Extract the [x, y] coordinate from the center of the cell holding the provided text.  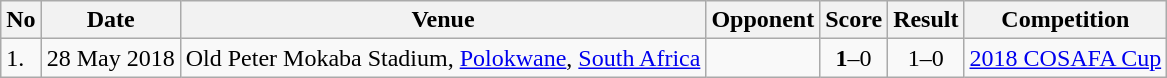
28 May 2018 [110, 58]
1. [21, 58]
Venue [443, 20]
Date [110, 20]
2018 COSAFA Cup [1066, 58]
No [21, 20]
Result [926, 20]
Score [854, 20]
Old Peter Mokaba Stadium, Polokwane, South Africa [443, 58]
Opponent [763, 20]
Competition [1066, 20]
